Scan for the cell matching the given text and deliver its [x, y] coordinate at center. 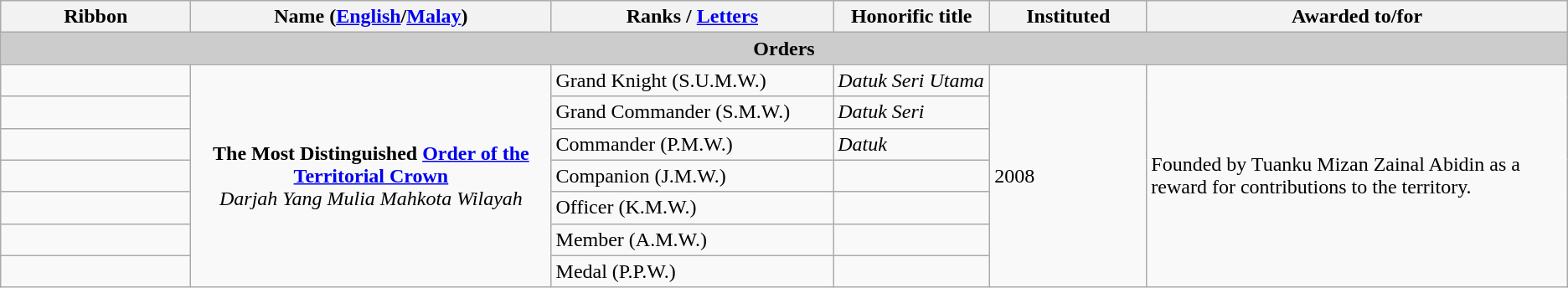
Grand Knight (S.U.M.W.) [692, 80]
Medal (P.P.W.) [692, 271]
Orders [784, 49]
Honorific title [911, 17]
Founded by Tuanku Mizan Zainal Abidin as a reward for contributions to the territory. [1357, 176]
Datuk [911, 144]
The Most Distinguished Order of the Territorial CrownDarjah Yang Mulia Mahkota Wilayah [371, 176]
Grand Commander (S.M.W.) [692, 112]
Name (English/Malay) [371, 17]
Member (A.M.W.) [692, 239]
Ranks / Letters [692, 17]
Datuk Seri Utama [911, 80]
Ribbon [95, 17]
Datuk Seri [911, 112]
Companion (J.M.W.) [692, 176]
Instituted [1069, 17]
Commander (P.M.W.) [692, 144]
Awarded to/for [1357, 17]
2008 [1069, 176]
Officer (K.M.W.) [692, 208]
